Capture the cell that displays the provided text and extract its (x, y) central coordinate. 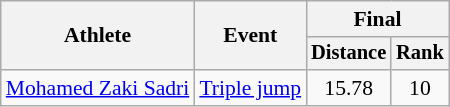
Distance (348, 54)
Final (377, 19)
10 (420, 88)
Event (250, 36)
Athlete (98, 36)
15.78 (348, 88)
Mohamed Zaki Sadri (98, 88)
Triple jump (250, 88)
Rank (420, 54)
